Output the [x, y] coordinate of the center of the cell containing the given text.  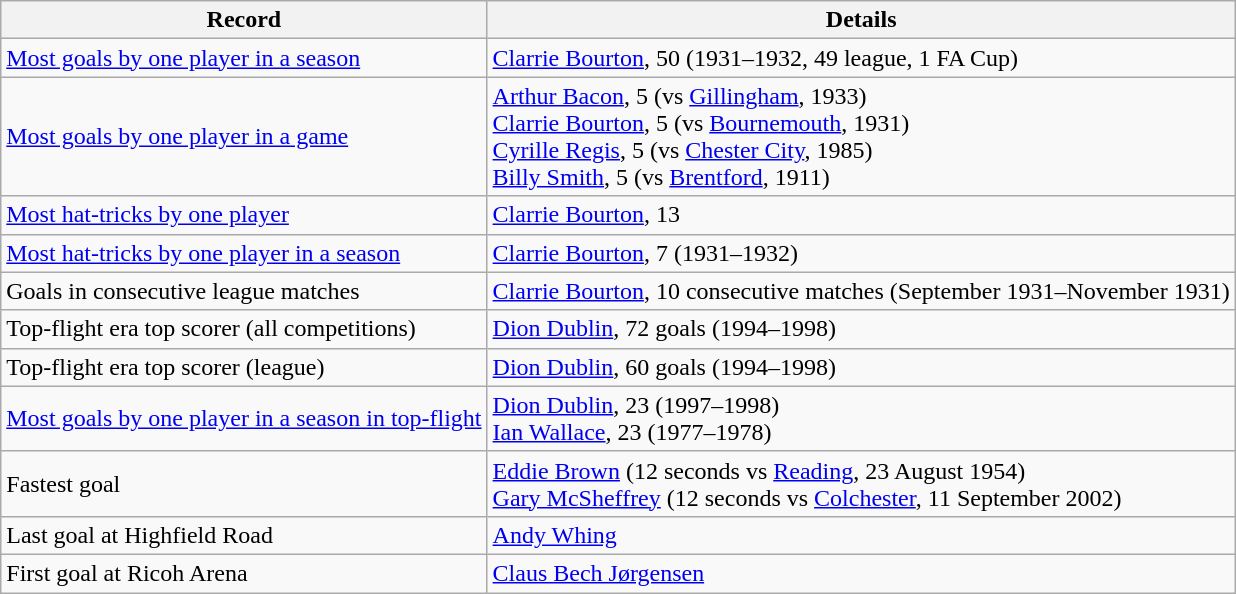
Most hat-tricks by one player in a season [244, 253]
Most goals by one player in a season [244, 58]
Clarrie Bourton, 13 [861, 215]
Record [244, 20]
Most goals by one player in a game [244, 136]
Dion Dublin, 60 goals (1994–1998) [861, 367]
Goals in consecutive league matches [244, 291]
Andy Whing [861, 535]
Fastest goal [244, 484]
Dion Dublin, 23 (1997–1998) Ian Wallace, 23 (1977–1978) [861, 418]
Details [861, 20]
Dion Dublin, 72 goals (1994–1998) [861, 329]
Top-flight era top scorer (league) [244, 367]
Last goal at Highfield Road [244, 535]
Clarrie Bourton, 7 (1931–1932) [861, 253]
Clarrie Bourton, 50 (1931–1932, 49 league, 1 FA Cup) [861, 58]
Clarrie Bourton, 10 consecutive matches (September 1931–November 1931) [861, 291]
Claus Bech Jørgensen [861, 573]
Top-flight era top scorer (all competitions) [244, 329]
Most goals by one player in a season in top-flight [244, 418]
First goal at Ricoh Arena [244, 573]
Eddie Brown (12 seconds vs Reading, 23 August 1954) Gary McSheffrey (12 seconds vs Colchester, 11 September 2002) [861, 484]
Most hat-tricks by one player [244, 215]
